Locate the cell with the specified text and output its [x, y] center coordinate. 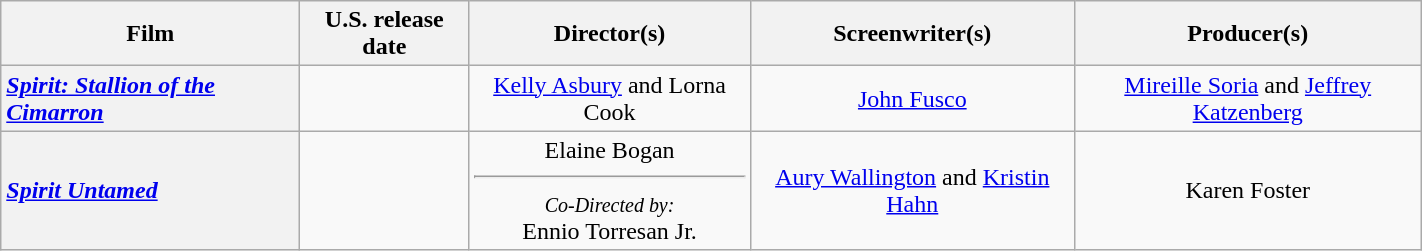
John Fusco [912, 98]
Aury Wallington and Kristin Hahn [912, 190]
Producer(s) [1248, 34]
Screenwriter(s) [912, 34]
Spirit Untamed [150, 190]
Spirit: Stallion of the Cimarron [150, 98]
Film [150, 34]
Kelly Asbury and Lorna Cook [610, 98]
Director(s) [610, 34]
U.S. release date [384, 34]
Elaine BoganCo-Directed by:Ennio Torresan Jr. [610, 190]
Mireille Soria and Jeffrey Katzenberg [1248, 98]
Karen Foster [1248, 190]
